Detect which cell encompasses the target text, then output its (x, y) center coordinate. 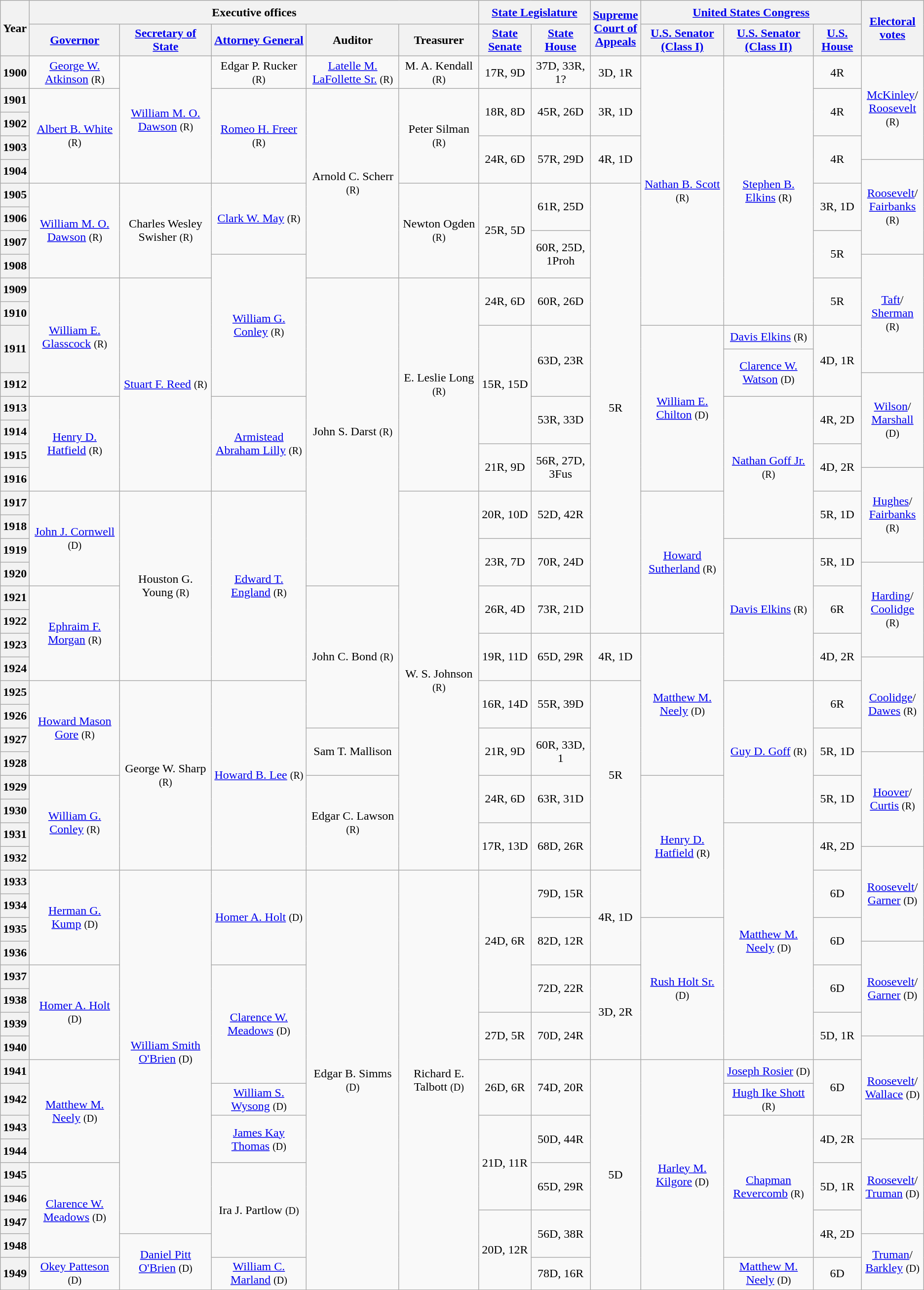
1901 (15, 100)
1910 (15, 313)
Arnold C. Scherr (R) (353, 183)
61R, 25D (561, 207)
U.S. House (837, 40)
45R, 26D (561, 112)
1903 (15, 148)
Albert B. White (R) (75, 136)
1913 (15, 408)
1922 (15, 621)
56R, 27D, 3Fus (561, 467)
1931 (15, 835)
70D, 24R (561, 1036)
25R, 5D (504, 230)
1936 (15, 953)
Truman/Barkley (D) (892, 1261)
William S. Wysong (D) (259, 1100)
1929 (15, 787)
68D, 26R (561, 846)
Houston G. Young (R) (166, 586)
1946 (15, 1198)
24D, 6R (504, 941)
Secretary of State (166, 40)
George W. Atkinson (R) (75, 72)
5D (616, 1175)
1915 (15, 455)
United States Congress (751, 12)
William E. Chilton (D) (682, 408)
William C. Marland (D) (259, 1273)
1904 (15, 171)
George W. Sharp (R) (166, 775)
79D, 15R (561, 894)
1926 (15, 716)
1930 (15, 811)
60R, 26D (561, 302)
Peter Silman (R) (439, 136)
Romeo H. Freer (R) (259, 136)
1948 (15, 1246)
Governor (75, 40)
Hughes/Fairbanks (R) (892, 515)
Ephraim F. Morgan (R) (75, 633)
Clark W. May (R) (259, 219)
Sam T. Mallison (353, 752)
21D, 11R (504, 1163)
State Legislature (535, 12)
W. S. Johnson (R) (439, 681)
U.S. Senator (Class I) (682, 40)
William Smith O'Brien (D) (166, 1052)
Latelle M. LaFollette Sr. (R) (353, 72)
1947 (15, 1222)
1911 (15, 349)
Armistead Abraham Lilly (R) (259, 444)
56D, 38R (561, 1234)
Charles Wesley Swisher (R) (166, 230)
M. A. Kendall (R) (439, 72)
1900 (15, 72)
Daniel Pitt O'Brien (D) (166, 1261)
26D, 6R (504, 1088)
Year (15, 29)
Howard B. Lee (R) (259, 775)
1933 (15, 882)
82D, 12R (561, 941)
Howard Mason Gore (R) (75, 728)
Clarence W. Watson (D) (768, 373)
1916 (15, 479)
60R, 33D, 1 (561, 752)
U.S. Senator (Class II) (768, 40)
1914 (15, 432)
1924 (15, 669)
Roosevelt/Fairbanks (R) (892, 207)
78D, 16R (561, 1273)
Executive offices (254, 12)
Ira J. Partlow (D) (259, 1210)
52D, 42R (561, 515)
1912 (15, 384)
Coolidge/Dawes (R) (892, 704)
Roosevelt/Truman (D) (892, 1186)
1902 (15, 124)
Stuart F. Reed (R) (166, 384)
Wilson/Marshall (D) (892, 420)
Treasurer (439, 40)
Edward T. England (R) (259, 586)
1925 (15, 692)
1945 (15, 1175)
Nathan B. Scott (R) (682, 190)
McKinley/Roosevelt (R) (892, 108)
Hoover/Curtis (R) (892, 799)
1938 (15, 1000)
26R, 4D (504, 609)
Roosevelt/Wallace (D) (892, 1088)
Electoralvotes (892, 29)
Edgar P. Rucker (R) (259, 72)
Harding/Coolidge (R) (892, 609)
1909 (15, 290)
1939 (15, 1024)
1921 (15, 598)
1937 (15, 977)
Rush Holt Sr. (D) (682, 988)
63R, 31D (561, 799)
John J. Cornwell (D) (75, 538)
1906 (15, 219)
Harley M. Kilgore (D) (682, 1175)
Okey Patteson (D) (75, 1273)
73R, 21D (561, 609)
17R, 9D (504, 72)
State House (561, 40)
16R, 14D (504, 704)
Guy D. Goff (R) (768, 752)
1923 (15, 645)
1920 (15, 574)
1940 (15, 1048)
37D, 33R, 1? (561, 72)
Nathan Goff Jr. (R) (768, 467)
1908 (15, 266)
72D, 22R (561, 988)
23R, 7D (504, 562)
50D, 44R (561, 1139)
E. Leslie Long (R) (439, 384)
17R, 13D (504, 846)
State Senate (504, 40)
53R, 33D (561, 420)
27D, 5R (504, 1036)
1943 (15, 1127)
1905 (15, 195)
Herman G. Kump (D) (75, 917)
60R, 25D, 1Proh (561, 254)
John C. Bond (R) (353, 657)
57R, 29D (561, 159)
James Kay Thomas (D) (259, 1139)
1919 (15, 550)
1949 (15, 1273)
Hugh Ike Shott (R) (768, 1100)
18R, 8D (504, 112)
William E. Glasscock (R) (75, 337)
70R, 24D (561, 562)
1917 (15, 503)
4D, 1R (837, 361)
55R, 39D (561, 704)
1941 (15, 1071)
15R, 15D (504, 384)
63D, 23R (561, 361)
Joseph Rosier (D) (768, 1071)
1934 (15, 906)
1927 (15, 740)
74D, 20R (561, 1088)
Edgar B. Simms (D) (353, 1080)
Auditor (353, 40)
3D, 1R (616, 72)
Richard E. Talbott (D) (439, 1080)
Attorney General (259, 40)
SupremeCourt ofAppeals (616, 29)
John S. Darst (R) (353, 432)
Newton Ogden (R) (439, 230)
1928 (15, 763)
Stephen B. Elkins (R) (768, 190)
20R, 10D (504, 515)
Chapman Revercomb (R) (768, 1186)
19R, 11D (504, 657)
20D, 12R (504, 1250)
1907 (15, 242)
1942 (15, 1100)
3D, 2R (616, 1012)
Howard Sutherland (R) (682, 562)
1918 (15, 527)
1935 (15, 929)
Taft/Sherman (R) (892, 313)
1932 (15, 858)
1944 (15, 1151)
Edgar C. Lawson (R) (353, 823)
